Identify which cell holds the provided text, then report its (X, Y) central coordinate. 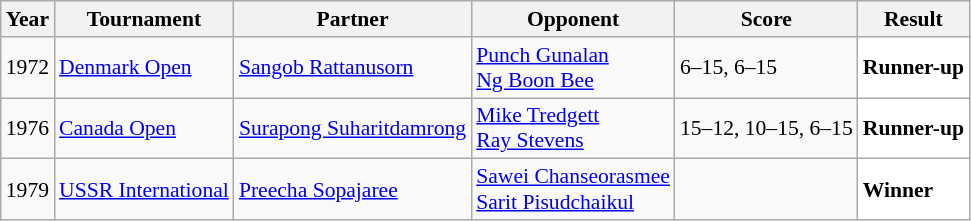
Opponent (573, 19)
Sawei Chanseorasmee Sarit Pisudchaikul (573, 190)
Sangob Rattanusorn (352, 68)
USSR International (144, 190)
Preecha Sopajaree (352, 190)
Score (766, 19)
6–15, 6–15 (766, 68)
Partner (352, 19)
Year (28, 19)
15–12, 10–15, 6–15 (766, 128)
Denmark Open (144, 68)
Punch Gunalan Ng Boon Bee (573, 68)
Surapong Suharitdamrong (352, 128)
Canada Open (144, 128)
Result (914, 19)
1979 (28, 190)
Winner (914, 190)
Mike Tredgett Ray Stevens (573, 128)
1972 (28, 68)
Tournament (144, 19)
1976 (28, 128)
